Scan for the cell matching the given text and deliver its [x, y] coordinate at center. 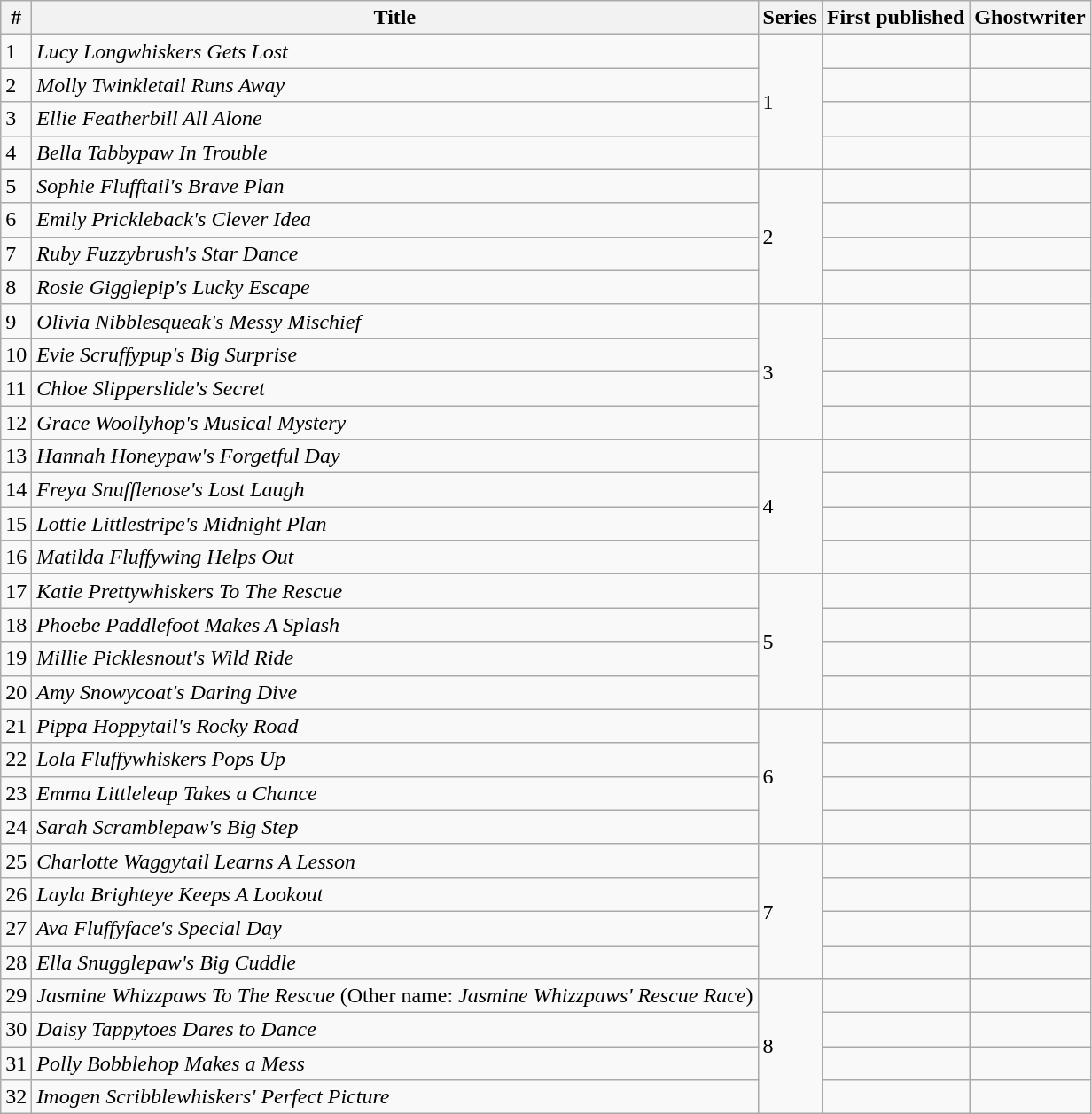
Phoebe Paddlefoot Makes A Splash [395, 625]
18 [16, 625]
Charlotte Waggytail Learns A Lesson [395, 861]
Ellie Featherbill All Alone [395, 119]
27 [16, 928]
Ella Snugglepaw's Big Cuddle [395, 962]
14 [16, 490]
Jasmine Whizzpaws To The Rescue (Other name: Jasmine Whizzpaws' Rescue Race) [395, 996]
22 [16, 760]
17 [16, 591]
Grace Woollyhop's Musical Mystery [395, 423]
Title [395, 18]
Amy Snowycoat's Daring Dive [395, 692]
Bella Tabbypaw In Trouble [395, 152]
Lottie Littlestripe's Midnight Plan [395, 524]
Chloe Slipperslide's Secret [395, 388]
Lucy Longwhiskers Gets Lost [395, 51]
19 [16, 658]
Daisy Tappytoes Dares to Dance [395, 1030]
Olivia Nibblesqueak's Messy Mischief [395, 321]
Rosie Gigglepip's Lucky Escape [395, 287]
Sophie Flufftail's Brave Plan [395, 186]
26 [16, 894]
Emma Littleleap Takes a Chance [395, 793]
Emily Prickleback's Clever Idea [395, 220]
10 [16, 354]
21 [16, 726]
11 [16, 388]
15 [16, 524]
First published [895, 18]
Freya Snufflenose's Lost Laugh [395, 490]
Katie Prettywhiskers To The Rescue [395, 591]
28 [16, 962]
Ruby Fuzzybrush's Star Dance [395, 253]
Hannah Honeypaw's Forgetful Day [395, 456]
31 [16, 1063]
Millie Picklesnout's Wild Ride [395, 658]
16 [16, 557]
23 [16, 793]
Evie Scruffypup's Big Surprise [395, 354]
13 [16, 456]
20 [16, 692]
Lola Fluffywhiskers Pops Up [395, 760]
29 [16, 996]
12 [16, 423]
# [16, 18]
Sarah Scramblepaw's Big Step [395, 827]
Matilda Fluffywing Helps Out [395, 557]
30 [16, 1030]
Ava Fluffyface's Special Day [395, 928]
9 [16, 321]
24 [16, 827]
25 [16, 861]
Ghostwriter [1030, 18]
32 [16, 1097]
Series [790, 18]
Pippa Hoppytail's Rocky Road [395, 726]
Layla Brighteye Keeps A Lookout [395, 894]
Imogen Scribblewhiskers' Perfect Picture [395, 1097]
Molly Twinkletail Runs Away [395, 85]
Polly Bobblehop Makes a Mess [395, 1063]
